Detect which cell encompasses the target text, then output its (x, y) center coordinate. 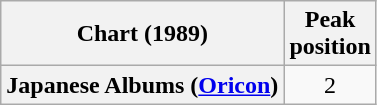
Chart (1989) (142, 34)
2 (330, 85)
Peak position (330, 34)
Japanese Albums (Oricon) (142, 85)
